Output the (x, y) coordinate of the center of the cell containing the given text.  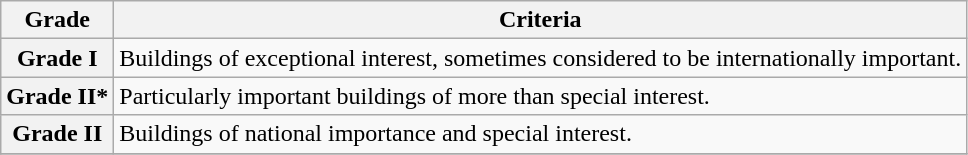
Buildings of national importance and special interest. (540, 134)
Grade I (58, 58)
Grade II (58, 134)
Buildings of exceptional interest, sometimes considered to be internationally important. (540, 58)
Particularly important buildings of more than special interest. (540, 96)
Grade (58, 20)
Grade II* (58, 96)
Criteria (540, 20)
